Scan for the cell matching the given text and deliver its [x, y] coordinate at center. 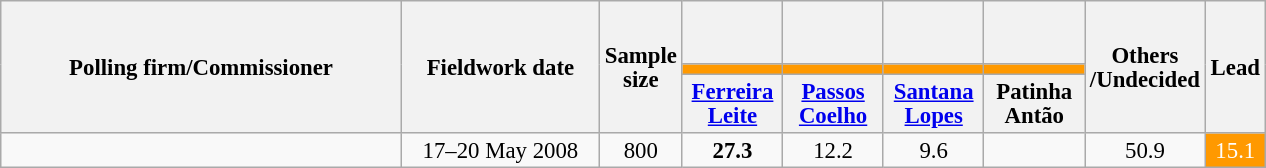
50.9 [1146, 150]
Fieldwork date [500, 67]
Santana Lopes [934, 104]
17–20 May 2008 [500, 150]
15.1 [1235, 150]
Passos Coelho [834, 104]
Lead [1235, 67]
800 [640, 150]
Polling firm/Commissioner [202, 67]
Patinha Antão [1034, 104]
Others/Undecided [1146, 67]
Sample size [640, 67]
12.2 [834, 150]
Ferreira Leite [732, 104]
9.6 [934, 150]
27.3 [732, 150]
